Capture the cell that displays the provided text and extract its [X, Y] central coordinate. 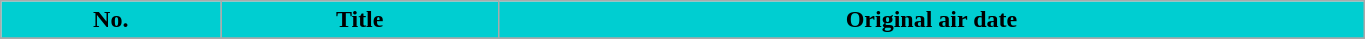
No. [111, 20]
Original air date [932, 20]
Title [360, 20]
